Capture the cell that displays the provided text and extract its (x, y) central coordinate. 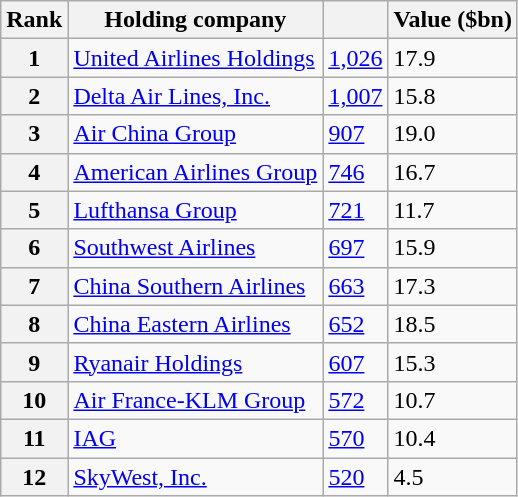
Southwest Airlines (196, 248)
17.3 (453, 286)
Holding company (196, 20)
6 (34, 248)
15.3 (453, 362)
Lufthansa Group (196, 210)
United Airlines Holdings (196, 58)
10.7 (453, 400)
SkyWest, Inc. (196, 477)
520 (356, 477)
8 (34, 324)
Air France-KLM Group (196, 400)
721 (356, 210)
652 (356, 324)
Value ($bn) (453, 20)
1,026 (356, 58)
11 (34, 438)
5 (34, 210)
607 (356, 362)
570 (356, 438)
American Airlines Group (196, 172)
907 (356, 134)
7 (34, 286)
2 (34, 96)
17.9 (453, 58)
10 (34, 400)
4 (34, 172)
15.9 (453, 248)
IAG (196, 438)
572 (356, 400)
Delta Air Lines, Inc. (196, 96)
9 (34, 362)
697 (356, 248)
15.8 (453, 96)
1 (34, 58)
10.4 (453, 438)
16.7 (453, 172)
China Southern Airlines (196, 286)
19.0 (453, 134)
3 (34, 134)
1,007 (356, 96)
746 (356, 172)
12 (34, 477)
11.7 (453, 210)
18.5 (453, 324)
663 (356, 286)
Rank (34, 20)
4.5 (453, 477)
Ryanair Holdings (196, 362)
Air China Group (196, 134)
China Eastern Airlines (196, 324)
